Extract the [X, Y] coordinate from the center of the cell holding the provided text.  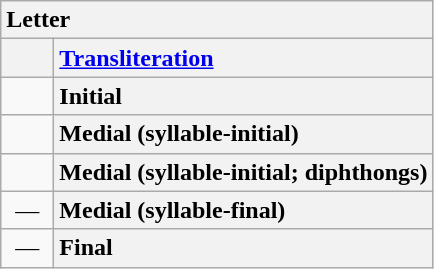
Medial (syllable-initial) [244, 134]
Initial [244, 96]
Medial (syllable-final) [244, 210]
Letter [217, 20]
Medial (syllable-initial; diphthongs) [244, 172]
Transliteration [244, 58]
Final [244, 248]
